From the cell containing the given text, extract its center point as [X, Y] coordinate. 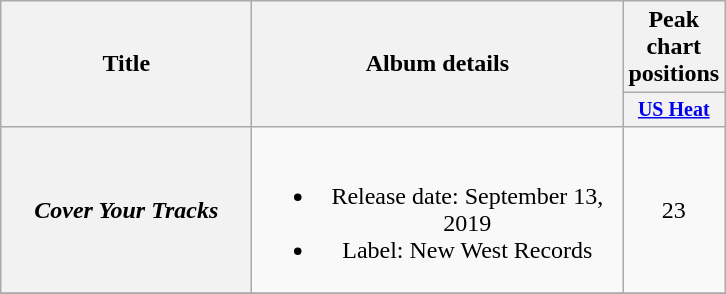
Release date: September 13, 2019Label: New West Records [438, 210]
US Heat [674, 110]
Cover Your Tracks [126, 210]
23 [674, 210]
Title [126, 64]
Album details [438, 64]
Peak chart positions [674, 47]
